Return the [x, y] coordinate for the center point of the cell that contains the specified text.  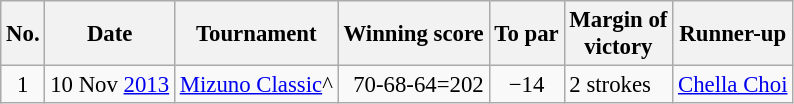
70-68-64=202 [414, 85]
Winning score [414, 34]
To par [526, 34]
−14 [526, 85]
2 strokes [618, 85]
Chella Choi [733, 85]
Mizuno Classic^ [256, 85]
1 [23, 85]
Runner-up [733, 34]
Date [110, 34]
Margin ofvictory [618, 34]
10 Nov 2013 [110, 85]
Tournament [256, 34]
No. [23, 34]
